Scan for the cell matching the given text and deliver its [X, Y] coordinate at center. 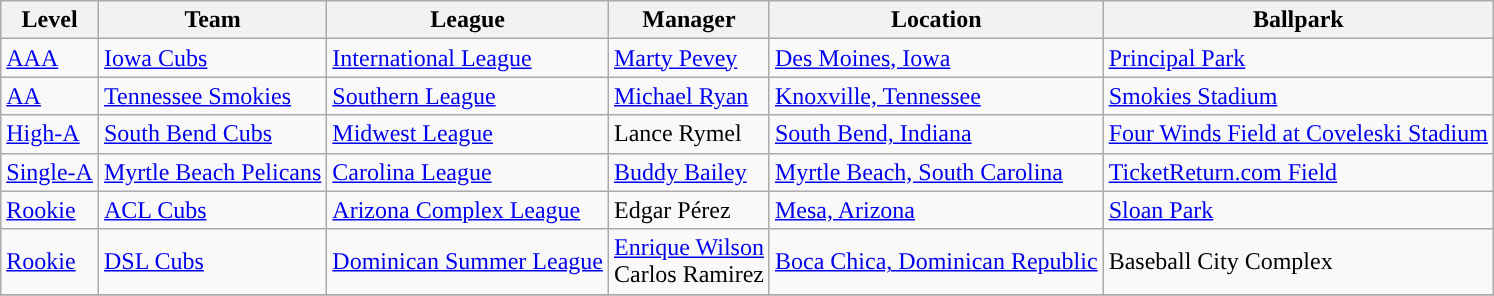
Iowa Cubs [212, 58]
Level [50, 20]
Boca Chica, Dominican Republic [936, 262]
Mesa, Arizona [936, 210]
Ballpark [1298, 20]
Smokies Stadium [1298, 96]
Principal Park [1298, 58]
Tennessee Smokies [212, 96]
AA [50, 96]
International League [468, 58]
Dominican Summer League [468, 262]
Marty Pevey [688, 58]
Enrique Wilson Carlos Ramirez [688, 262]
Myrtle Beach Pelicans [212, 172]
Des Moines, Iowa [936, 58]
Myrtle Beach, South Carolina [936, 172]
Location [936, 20]
Lance Rymel [688, 134]
Baseball City Complex [1298, 262]
Four Winds Field at Coveleski Stadium [1298, 134]
Carolina League [468, 172]
Midwest League [468, 134]
Edgar Pérez [688, 210]
Knoxville, Tennessee [936, 96]
Southern League [468, 96]
Sloan Park [1298, 210]
Single-A [50, 172]
South Bend Cubs [212, 134]
League [468, 20]
Team [212, 20]
Arizona Complex League [468, 210]
TicketReturn.com Field [1298, 172]
High-A [50, 134]
Michael Ryan [688, 96]
ACL Cubs [212, 210]
Manager [688, 20]
South Bend, Indiana [936, 134]
Buddy Bailey [688, 172]
DSL Cubs [212, 262]
AAA [50, 58]
